Return the (x, y) coordinate for the center point of the cell that contains the specified text.  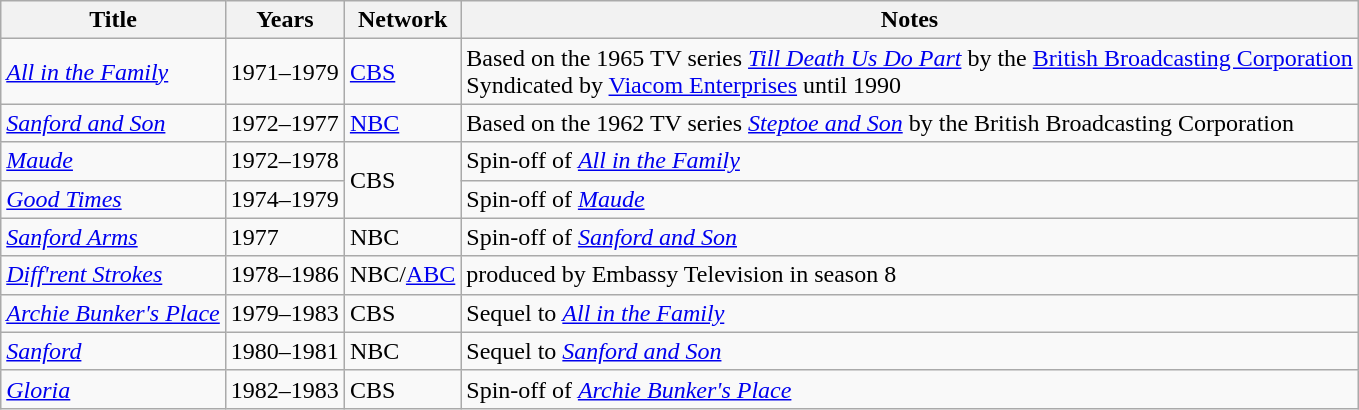
Based on the 1962 TV series Steptoe and Son by the British Broadcasting Corporation (910, 123)
Archie Bunker's Place (114, 313)
1977 (284, 237)
NBC/ABC (402, 275)
1972–1977 (284, 123)
produced by Embassy Television in season 8 (910, 275)
1980–1981 (284, 351)
Good Times (114, 199)
1982–1983 (284, 389)
Years (284, 20)
Notes (910, 20)
Spin-off of Archie Bunker's Place (910, 389)
1972–1978 (284, 161)
1978–1986 (284, 275)
Sanford (114, 351)
All in the Family (114, 72)
Spin-off of All in the Family (910, 161)
Maude (114, 161)
Sequel to All in the Family (910, 313)
Gloria (114, 389)
1971–1979 (284, 72)
Sanford Arms (114, 237)
Diff'rent Strokes (114, 275)
1974–1979 (284, 199)
Based on the 1965 TV series Till Death Us Do Part by the British Broadcasting CorporationSyndicated by Viacom Enterprises until 1990 (910, 72)
1979–1983 (284, 313)
Network (402, 20)
Spin-off of Maude (910, 199)
Spin-off of Sanford and Son (910, 237)
Sequel to Sanford and Son (910, 351)
Sanford and Son (114, 123)
Title (114, 20)
